Provide the (x, y) coordinate of the cell's center where the given text is located.  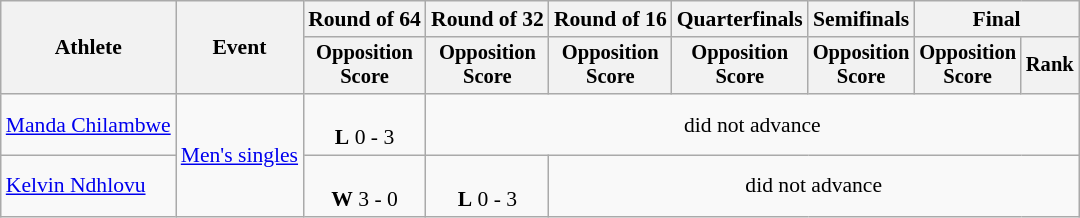
Final (996, 19)
Kelvin Ndhlovu (88, 186)
Quarterfinals (740, 19)
Rank (1050, 66)
Athlete (88, 48)
Round of 64 (364, 19)
Event (240, 48)
Men's singles (240, 155)
Round of 16 (610, 19)
W 3 - 0 (364, 186)
Manda Chilambwe (88, 124)
Semifinals (862, 19)
Round of 32 (488, 19)
